Find where the given text appears and provide that cell's center as (X, Y) coordinate. 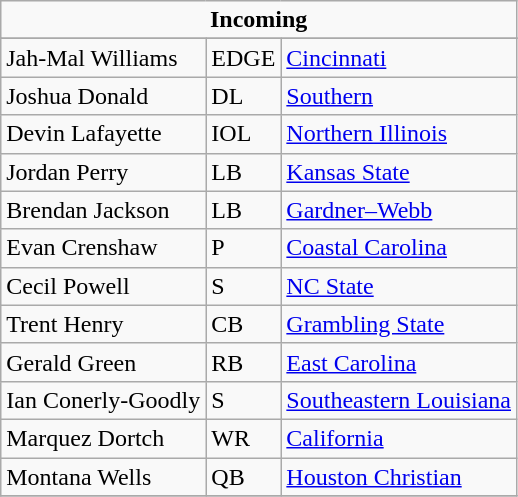
Incoming (259, 20)
Southern (399, 96)
P (244, 248)
IOL (244, 134)
Grambling State (399, 324)
Houston Christian (399, 477)
Evan Crenshaw (104, 248)
RB (244, 362)
Southeastern Louisiana (399, 400)
Kansas State (399, 172)
East Carolina (399, 362)
EDGE (244, 58)
Jordan Perry (104, 172)
Marquez Dortch (104, 438)
Devin Lafayette (104, 134)
Trent Henry (104, 324)
California (399, 438)
NC State (399, 286)
Gardner–Webb (399, 210)
DL (244, 96)
Coastal Carolina (399, 248)
Jah-Mal Williams (104, 58)
QB (244, 477)
Gerald Green (104, 362)
WR (244, 438)
Brendan Jackson (104, 210)
Cincinnati (399, 58)
Joshua Donald (104, 96)
CB (244, 324)
Northern Illinois (399, 134)
Montana Wells (104, 477)
Cecil Powell (104, 286)
Ian Conerly-Goodly (104, 400)
